Return [x, y] of the center of cell containing provided text 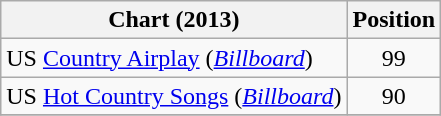
90 [394, 96]
Position [394, 20]
US Country Airplay (Billboard) [174, 58]
99 [394, 58]
Chart (2013) [174, 20]
US Hot Country Songs (Billboard) [174, 96]
